Locate the cell with the specified text and output its (x, y) center coordinate. 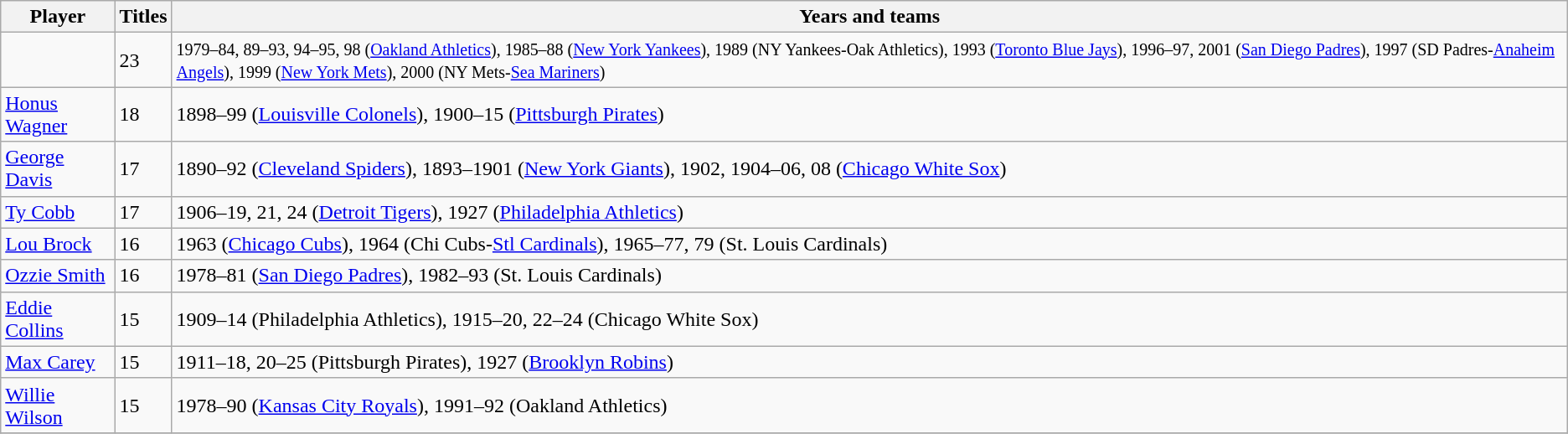
18 (143, 114)
1963 (Chicago Cubs), 1964 (Chi Cubs-Stl Cardinals), 1965–77, 79 (St. Louis Cardinals) (869, 244)
1909–14 (Philadelphia Athletics), 1915–20, 22–24 (Chicago White Sox) (869, 318)
Player (58, 17)
1978–81 (San Diego Padres), 1982–93 (St. Louis Cardinals) (869, 276)
Lou Brock (58, 244)
Max Carey (58, 362)
Years and teams (869, 17)
Ty Cobb (58, 212)
Titles (143, 17)
1911–18, 20–25 (Pittsburgh Pirates), 1927 (Brooklyn Robins) (869, 362)
Honus Wagner (58, 114)
Ozzie Smith (58, 276)
Eddie Collins (58, 318)
1906–19, 21, 24 (Detroit Tigers), 1927 (Philadelphia Athletics) (869, 212)
23 (143, 60)
George Davis (58, 169)
1978–90 (Kansas City Royals), 1991–92 (Oakland Athletics) (869, 406)
Willie Wilson (58, 406)
1890–92 (Cleveland Spiders), 1893–1901 (New York Giants), 1902, 1904–06, 08 (Chicago White Sox) (869, 169)
1898–99 (Louisville Colonels), 1900–15 (Pittsburgh Pirates) (869, 114)
